Detect which cell encompasses the target text, then output its (X, Y) center coordinate. 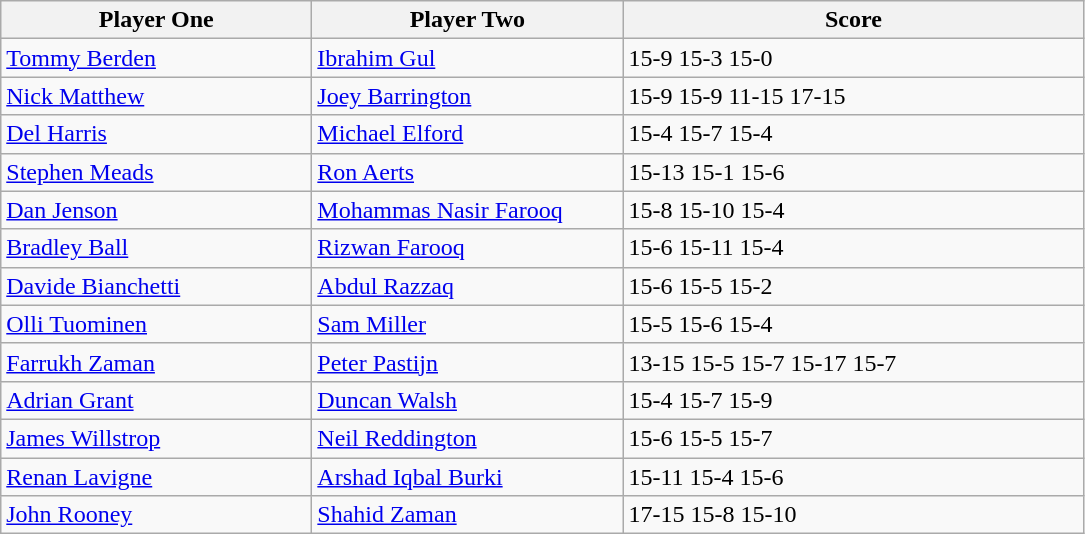
13-15 15-5 15-7 15-17 15-7 (854, 362)
15-5 15-6 15-4 (854, 324)
15-4 15-7 15-4 (854, 134)
Farrukh Zaman (156, 362)
17-15 15-8 15-10 (854, 515)
15-9 15-3 15-0 (854, 58)
Dan Jenson (156, 210)
Michael Elford (468, 134)
Joey Barrington (468, 96)
Sam Miller (468, 324)
15-6 15-11 15-4 (854, 248)
Neil Reddington (468, 438)
15-4 15-7 15-9 (854, 400)
Renan Lavigne (156, 477)
Player Two (468, 20)
Adrian Grant (156, 400)
Ron Aerts (468, 172)
Davide Bianchetti (156, 286)
15-8 15-10 15-4 (854, 210)
James Willstrop (156, 438)
Tommy Berden (156, 58)
Ibrahim Gul (468, 58)
Rizwan Farooq (468, 248)
John Rooney (156, 515)
Abdul Razzaq (468, 286)
15-13 15-1 15-6 (854, 172)
Olli Tuominen (156, 324)
Del Harris (156, 134)
Peter Pastijn (468, 362)
15-6 15-5 15-2 (854, 286)
Shahid Zaman (468, 515)
15-9 15-9 11-15 17-15 (854, 96)
Score (854, 20)
Stephen Meads (156, 172)
15-11 15-4 15-6 (854, 477)
Player One (156, 20)
15-6 15-5 15-7 (854, 438)
Mohammas Nasir Farooq (468, 210)
Arshad Iqbal Burki (468, 477)
Bradley Ball (156, 248)
Nick Matthew (156, 96)
Duncan Walsh (468, 400)
